Scan for the cell matching the given text and deliver its [X, Y] coordinate at center. 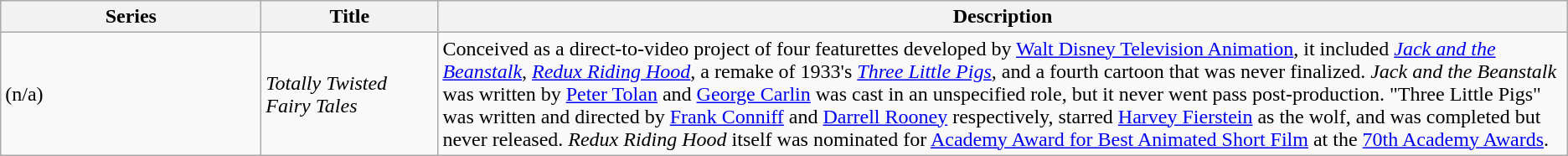
Totally Twisted Fairy Tales [350, 94]
Series [131, 17]
Title [350, 17]
Description [1003, 17]
(n/a) [131, 94]
